Extract the (X, Y) coordinate from the center of the cell holding the provided text.  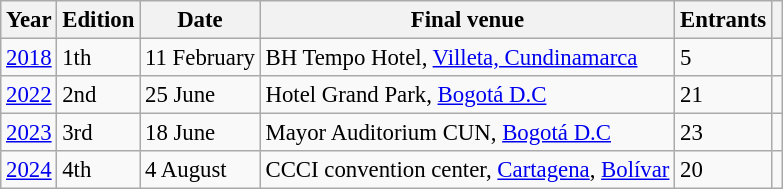
20 (724, 170)
Mayor Auditorium CUN, Bogotá D.C (468, 133)
BH Tempo Hotel, Villeta, Cundinamarca (468, 58)
23 (724, 133)
Year (29, 20)
25 June (200, 95)
1th (98, 58)
Final venue (468, 20)
18 June (200, 133)
4 August (200, 170)
5 (724, 58)
2018 (29, 58)
21 (724, 95)
3rd (98, 133)
Hotel Grand Park, Bogotá D.C (468, 95)
2nd (98, 95)
2023 (29, 133)
Entrants (724, 20)
2022 (29, 95)
CCCI convention center, Cartagena, Bolívar (468, 170)
11 February (200, 58)
4th (98, 170)
Edition (98, 20)
2024 (29, 170)
Date (200, 20)
